Identify which cell holds the provided text, then report its [X, Y] central coordinate. 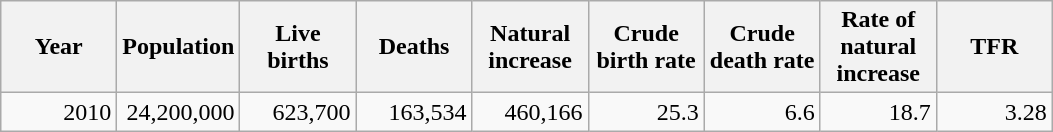
18.7 [878, 112]
Rate of natural increase [878, 47]
3.28 [994, 112]
Year [59, 47]
6.6 [762, 112]
TFR [994, 47]
Live births [298, 47]
460,166 [530, 112]
Deaths [414, 47]
Natural increase [530, 47]
25.3 [646, 112]
623,700 [298, 112]
24,200,000 [178, 112]
Crude death rate [762, 47]
Crude birth rate [646, 47]
Population [178, 47]
2010 [59, 112]
163,534 [414, 112]
